Return the (X, Y) coordinate for the center point of the cell that contains the specified text.  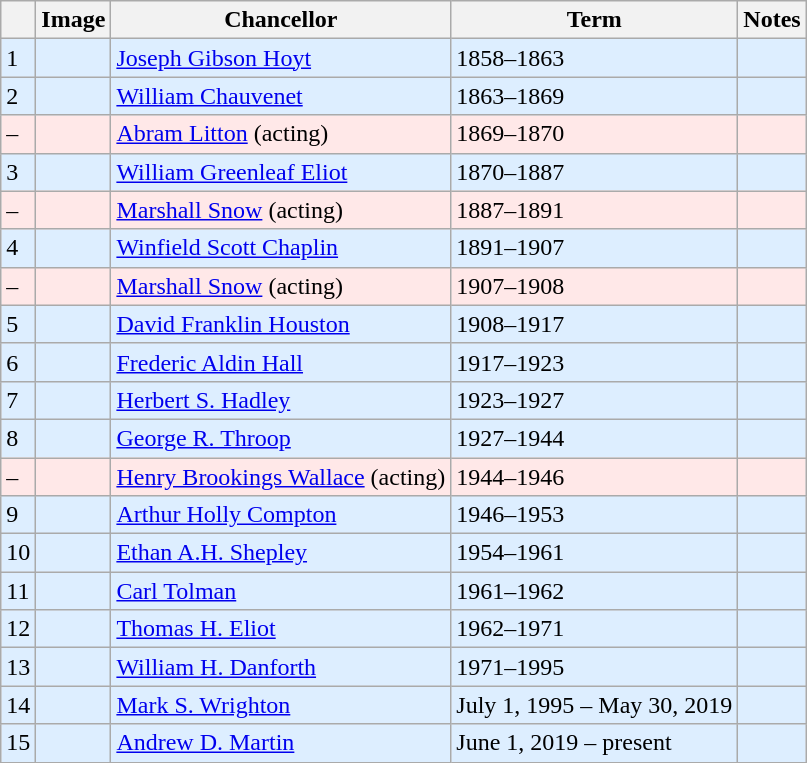
Herbert S. Hadley (281, 400)
Notes (772, 20)
1962–1971 (594, 629)
1917–1923 (594, 362)
14 (18, 705)
1908–1917 (594, 324)
13 (18, 667)
12 (18, 629)
William Greenleaf Eliot (281, 172)
1961–1962 (594, 591)
1923–1927 (594, 400)
1971–1995 (594, 667)
1944–1946 (594, 477)
Arthur Holly Compton (281, 515)
David Franklin Houston (281, 324)
6 (18, 362)
Frederic Aldin Hall (281, 362)
George R. Throop (281, 438)
9 (18, 515)
8 (18, 438)
1869–1870 (594, 134)
Henry Brookings Wallace (acting) (281, 477)
15 (18, 743)
1863–1869 (594, 96)
William Chauvenet (281, 96)
Andrew D. Martin (281, 743)
1927–1944 (594, 438)
1 (18, 58)
July 1, 1995 – May 30, 2019 (594, 705)
1946–1953 (594, 515)
1887–1891 (594, 210)
Ethan A.H. Shepley (281, 553)
11 (18, 591)
Mark S. Wrighton (281, 705)
10 (18, 553)
1858–1863 (594, 58)
3 (18, 172)
Chancellor (281, 20)
Winfield Scott Chaplin (281, 248)
William H. Danforth (281, 667)
Term (594, 20)
Thomas H. Eliot (281, 629)
5 (18, 324)
Joseph Gibson Hoyt (281, 58)
2 (18, 96)
1954–1961 (594, 553)
1907–1908 (594, 286)
June 1, 2019 – present (594, 743)
Carl Tolman (281, 591)
7 (18, 400)
Abram Litton (acting) (281, 134)
1870–1887 (594, 172)
Image (74, 20)
1891–1907 (594, 248)
4 (18, 248)
